Output the (x, y) coordinate of the center of the cell containing the given text.  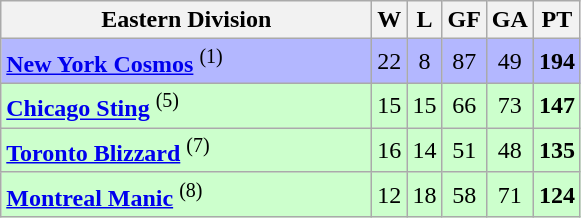
18 (424, 194)
49 (510, 62)
12 (390, 194)
22 (390, 62)
16 (390, 150)
PT (556, 20)
147 (556, 106)
73 (510, 106)
135 (556, 150)
87 (464, 62)
L (424, 20)
W (390, 20)
58 (464, 194)
New York Cosmos (1) (186, 62)
Chicago Sting (5) (186, 106)
Toronto Blizzard (7) (186, 150)
GA (510, 20)
66 (464, 106)
48 (510, 150)
14 (424, 150)
71 (510, 194)
GF (464, 20)
194 (556, 62)
124 (556, 194)
8 (424, 62)
Eastern Division (186, 20)
51 (464, 150)
Montreal Manic (8) (186, 194)
